Identify which cell holds the provided text, then report its [x, y] central coordinate. 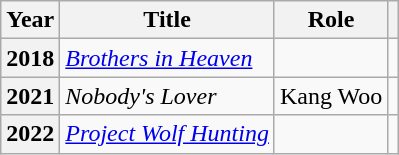
Role [330, 20]
2021 [30, 96]
Kang Woo [330, 96]
Title [168, 20]
Year [30, 20]
2022 [30, 134]
2018 [30, 58]
Brothers in Heaven [168, 58]
Nobody's Lover [168, 96]
Project Wolf Hunting [168, 134]
